Search for the cell housing the specified text and yield its (x, y) center coordinate. 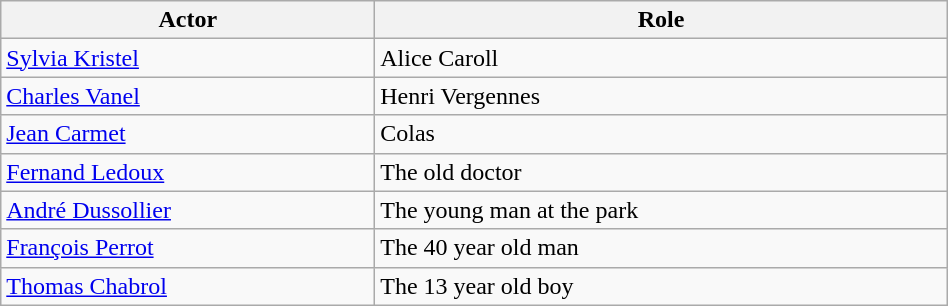
François Perrot (188, 248)
Henri Vergennes (662, 96)
Fernand Ledoux (188, 172)
The young man at the park (662, 210)
Role (662, 20)
The old doctor (662, 172)
Sylvia Kristel (188, 58)
Colas (662, 134)
Charles Vanel (188, 96)
André Dussollier (188, 210)
The 40 year old man (662, 248)
The 13 year old boy (662, 286)
Jean Carmet (188, 134)
Alice Caroll (662, 58)
Thomas Chabrol (188, 286)
Actor (188, 20)
